From the cell containing the given text, extract its center point as [x, y] coordinate. 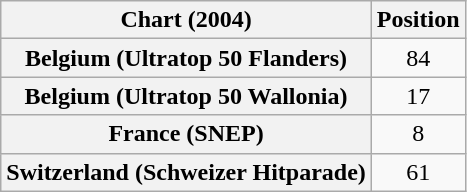
61 [418, 172]
Belgium (Ultratop 50 Flanders) [186, 58]
8 [418, 134]
Chart (2004) [186, 20]
17 [418, 96]
84 [418, 58]
Belgium (Ultratop 50 Wallonia) [186, 96]
Switzerland (Schweizer Hitparade) [186, 172]
Position [418, 20]
France (SNEP) [186, 134]
